Output the [x, y] coordinate of the center of the cell containing the given text.  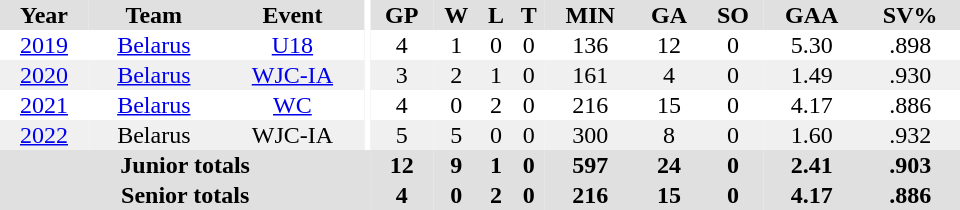
2021 [44, 105]
.930 [910, 75]
Junior totals [185, 165]
WC [293, 105]
3 [402, 75]
W [456, 15]
T [528, 15]
597 [590, 165]
Senior totals [185, 195]
1.49 [812, 75]
5.30 [812, 45]
SO [733, 15]
8 [668, 135]
.898 [910, 45]
L [496, 15]
U18 [293, 45]
2020 [44, 75]
GA [668, 15]
2022 [44, 135]
.903 [910, 165]
1.60 [812, 135]
9 [456, 165]
2019 [44, 45]
GP [402, 15]
300 [590, 135]
Year [44, 15]
GAA [812, 15]
161 [590, 75]
Team [154, 15]
.932 [910, 135]
2.41 [812, 165]
SV% [910, 15]
Event [293, 15]
24 [668, 165]
136 [590, 45]
MIN [590, 15]
